Find where the given text appears and provide that cell's center as (x, y) coordinate. 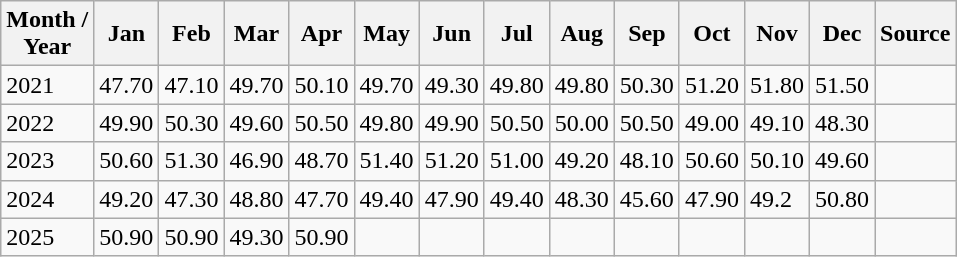
Jul (516, 34)
47.10 (192, 85)
49.00 (712, 123)
Nov (776, 34)
51.80 (776, 85)
Jun (452, 34)
Dec (842, 34)
49.2 (776, 199)
May (386, 34)
45.60 (646, 199)
50.80 (842, 199)
Jan (126, 34)
Source (916, 34)
51.00 (516, 161)
Aug (582, 34)
49.10 (776, 123)
Month /Year (48, 34)
Oct (712, 34)
2023 (48, 161)
46.90 (256, 161)
2022 (48, 123)
51.50 (842, 85)
51.40 (386, 161)
47.30 (192, 199)
48.70 (322, 161)
Sep (646, 34)
50.00 (582, 123)
Mar (256, 34)
2021 (48, 85)
Feb (192, 34)
Apr (322, 34)
2024 (48, 199)
2025 (48, 237)
51.30 (192, 161)
48.80 (256, 199)
48.10 (646, 161)
